Return (x, y) of the center of cell containing provided text 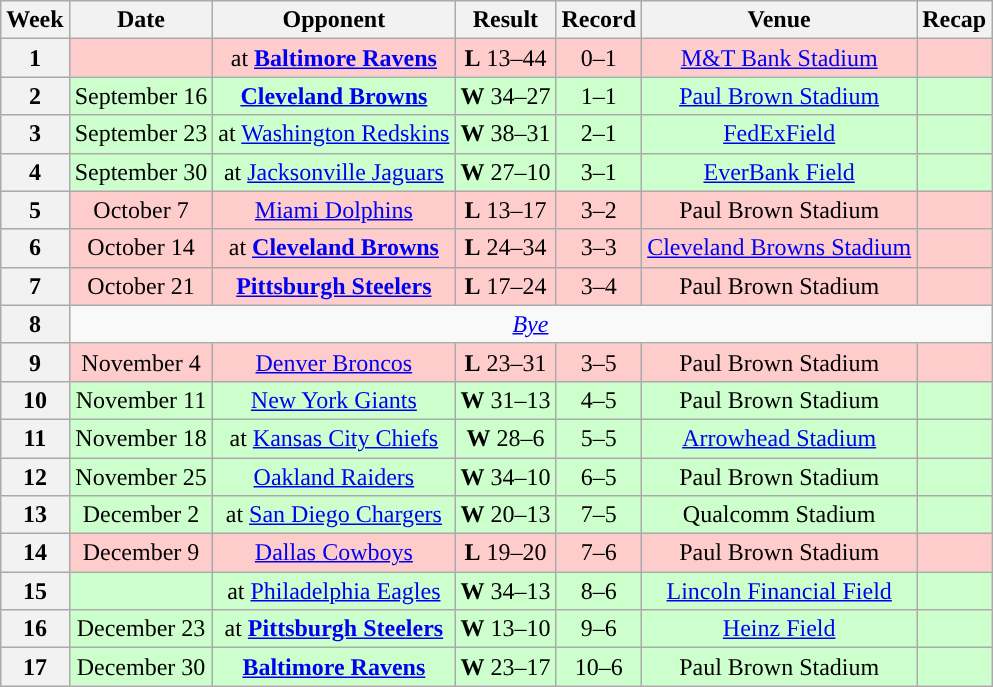
W 38–31 (506, 134)
December 23 (141, 629)
December 9 (141, 553)
3–5 (599, 362)
3 (35, 134)
3–3 (599, 248)
W 34–27 (506, 96)
L 13–44 (506, 58)
6 (35, 248)
December 2 (141, 515)
Dallas Cowboys (334, 553)
7–6 (599, 553)
Record (599, 20)
7–5 (599, 515)
Opponent (334, 20)
Bye (530, 324)
W 31–13 (506, 400)
12 (35, 477)
December 30 (141, 667)
15 (35, 591)
13 (35, 515)
at Kansas City Chiefs (334, 438)
at San Diego Chargers (334, 515)
EverBank Field (780, 172)
L 23–31 (506, 362)
September 30 (141, 172)
October 7 (141, 210)
7 (35, 286)
Week (35, 20)
3–4 (599, 286)
Oakland Raiders (334, 477)
17 (35, 667)
at Jacksonville Jaguars (334, 172)
10–6 (599, 667)
Arrowhead Stadium (780, 438)
W 27–10 (506, 172)
November 4 (141, 362)
at Baltimore Ravens (334, 58)
Baltimore Ravens (334, 667)
Heinz Field (780, 629)
2–1 (599, 134)
14 (35, 553)
September 23 (141, 134)
11 (35, 438)
4 (35, 172)
W 13–10 (506, 629)
2 (35, 96)
New York Giants (334, 400)
Miami Dolphins (334, 210)
W 28–6 (506, 438)
4–5 (599, 400)
at Pittsburgh Steelers (334, 629)
M&T Bank Stadium (780, 58)
8–6 (599, 591)
L 24–34 (506, 248)
Pittsburgh Steelers (334, 286)
W 34–13 (506, 591)
September 16 (141, 96)
FedExField (780, 134)
10 (35, 400)
0–1 (599, 58)
L 19–20 (506, 553)
at Cleveland Browns (334, 248)
6–5 (599, 477)
November 11 (141, 400)
November 18 (141, 438)
Lincoln Financial Field (780, 591)
L 13–17 (506, 210)
8 (35, 324)
L 17–24 (506, 286)
W 20–13 (506, 515)
W 23–17 (506, 667)
Result (506, 20)
October 14 (141, 248)
Recap (954, 20)
Date (141, 20)
5–5 (599, 438)
at Philadelphia Eagles (334, 591)
1 (35, 58)
5 (35, 210)
3–2 (599, 210)
16 (35, 629)
W 34–10 (506, 477)
Cleveland Browns (334, 96)
9 (35, 362)
3–1 (599, 172)
Qualcomm Stadium (780, 515)
at Washington Redskins (334, 134)
Denver Broncos (334, 362)
Venue (780, 20)
Cleveland Browns Stadium (780, 248)
November 25 (141, 477)
1–1 (599, 96)
9–6 (599, 629)
October 21 (141, 286)
